Search for the cell housing the specified text and yield its [X, Y] center coordinate. 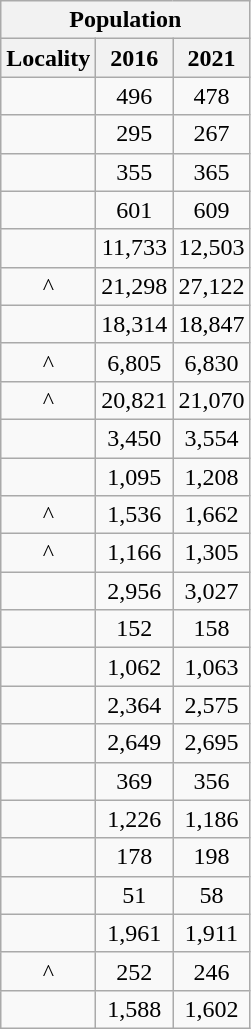
18,314 [134, 324]
1,588 [134, 1009]
3,450 [134, 438]
Population [126, 20]
478 [212, 96]
1,911 [212, 933]
369 [134, 781]
1,536 [134, 515]
6,830 [212, 362]
496 [134, 96]
2,575 [212, 705]
1,063 [212, 667]
2,649 [134, 743]
267 [212, 134]
1,602 [212, 1009]
20,821 [134, 400]
12,503 [212, 248]
2,364 [134, 705]
198 [212, 857]
21,070 [212, 400]
178 [134, 857]
1,662 [212, 515]
252 [134, 971]
6,805 [134, 362]
1,208 [212, 477]
355 [134, 172]
601 [134, 210]
3,554 [212, 438]
158 [212, 629]
58 [212, 895]
Locality [48, 58]
27,122 [212, 286]
2021 [212, 58]
1,961 [134, 933]
246 [212, 971]
295 [134, 134]
1,226 [134, 819]
1,095 [134, 477]
11,733 [134, 248]
609 [212, 210]
2,695 [212, 743]
1,305 [212, 553]
51 [134, 895]
18,847 [212, 324]
1,062 [134, 667]
1,166 [134, 553]
3,027 [212, 591]
2016 [134, 58]
356 [212, 781]
21,298 [134, 286]
1,186 [212, 819]
365 [212, 172]
152 [134, 629]
2,956 [134, 591]
